Search for the cell housing the specified text and yield its (x, y) center coordinate. 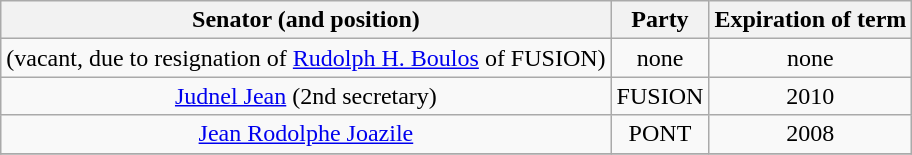
FUSION (660, 96)
Expiration of term (810, 20)
(vacant, due to resignation of Rudolph H. Boulos of FUSION) (306, 58)
2010 (810, 96)
Party (660, 20)
PONT (660, 134)
2008 (810, 134)
Senator (and position) (306, 20)
Jean Rodolphe Joazile (306, 134)
Judnel Jean (2nd secretary) (306, 96)
